Locate the cell with the specified text and output its (x, y) center coordinate. 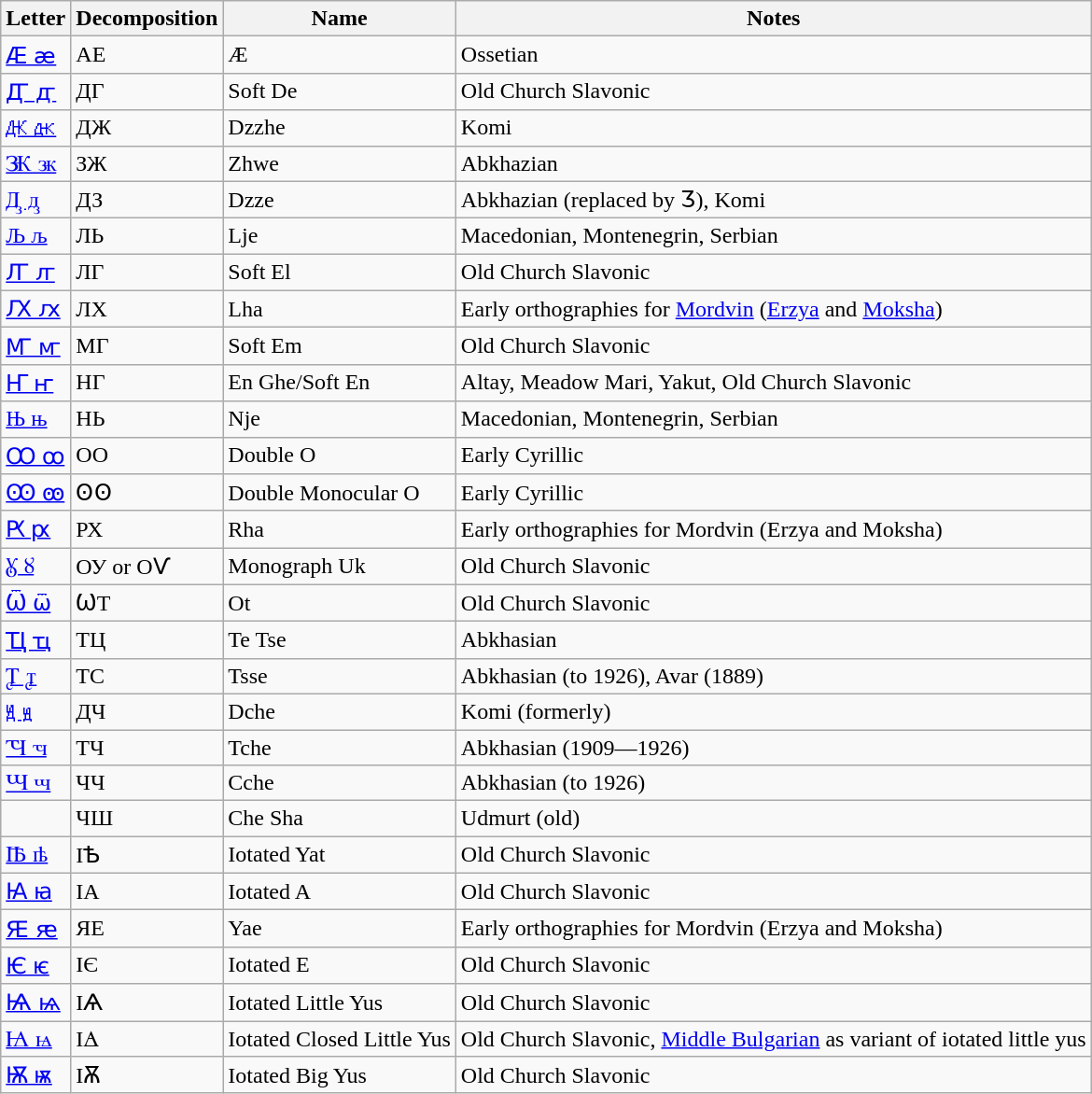
ОО (147, 456)
Double Monocular O (340, 493)
Che Sha (340, 819)
АЕ (147, 55)
Iotated Yat (340, 855)
Monograph Uk (340, 567)
ІꙘ (147, 1039)
Abkhasian (to 1926), Avar (1889) (773, 676)
Old Church Slavonic, Middle Bulgarian as variant of iotated little yus (773, 1039)
Soft El (340, 273)
Ԫ ԫ (35, 128)
Dzze (340, 200)
ЯЕ (147, 929)
ІѪ (147, 1075)
Zhwe (340, 163)
Iotated A (340, 891)
Abkhasian (1909—1926) (773, 748)
ꙨꙨ (147, 493)
Ꚑ ꚑ (35, 676)
Ѿ ѿ (35, 603)
ЧШ (147, 819)
Letter (35, 19)
Soft De (340, 91)
Ԙ ԙ (35, 929)
Soft Em (340, 346)
Ҥ ҥ (35, 383)
Ꙣ ꙣ (35, 91)
Ѭ ѭ (35, 1075)
Ꚇ ꚇ (35, 783)
Ꚅ ꚅ (35, 163)
ѠТ (147, 603)
Ossetian (773, 55)
ІѢ (147, 855)
Tche (340, 748)
Nje (340, 419)
ЛГ (147, 273)
Ꙋ ꙋ (35, 567)
Iotated Little Yus (340, 1003)
Iotated Closed Little Yus (340, 1039)
Њ њ (35, 419)
Ꙧ ꙧ (35, 346)
Komi (formerly) (773, 711)
Abkhazian (replaced by Ӡ), Komi (773, 200)
Ꚙ ꚙ (35, 456)
ЛХ (147, 309)
Yae (340, 929)
Ot (340, 603)
Љ љ (35, 236)
Abkhasian (to 1926) (773, 783)
Double O (340, 456)
Rha (340, 529)
ЗЖ (147, 163)
En Ghe/Soft En (340, 383)
Notes (773, 19)
Lha (340, 309)
ДГ (147, 91)
Ꙓ ꙓ (35, 855)
Cche (340, 783)
Abkhazian (773, 163)
Tsse (340, 676)
ІЄ (147, 965)
Ꚓ ꚓ (35, 748)
Lje (340, 236)
Komi (773, 128)
Ꙝ ꙝ (35, 1039)
Ꚉ ꚉ (35, 200)
ДЗ (147, 200)
Æ (340, 55)
ТЧ (147, 748)
Altay, Meadow Mari, Yakut, Old Church Slavonic (773, 383)
Ҵ ҵ (35, 640)
ЧЧ (147, 783)
Name (340, 19)
ТЦ (147, 640)
Ꙗ ꙗ (35, 891)
ЛЬ (147, 236)
Iotated Big Yus (340, 1075)
РХ (147, 529)
Decomposition (147, 19)
Te Tse (340, 640)
Ԕ ԕ (35, 309)
Ꙥ ꙥ (35, 273)
ДЧ (147, 711)
МГ (147, 346)
ДЖ (147, 128)
НГ (147, 383)
Ӕ ӕ (35, 55)
ТС (147, 676)
ОУ or ОѴ (147, 567)
Udmurt (old) (773, 819)
Iotated E (340, 965)
Abkhasian (773, 640)
Dche (340, 711)
Ѩ ѩ (35, 1003)
Dzzhe (340, 128)
ІѦ (147, 1003)
Ԭ ԭ (35, 711)
Ԗ ԗ (35, 529)
Ꙭ ꙭ (35, 493)
НЬ (147, 419)
Ѥ ѥ (35, 965)
ІА (147, 891)
